Locate the cell with the specified text and output its [X, Y] center coordinate. 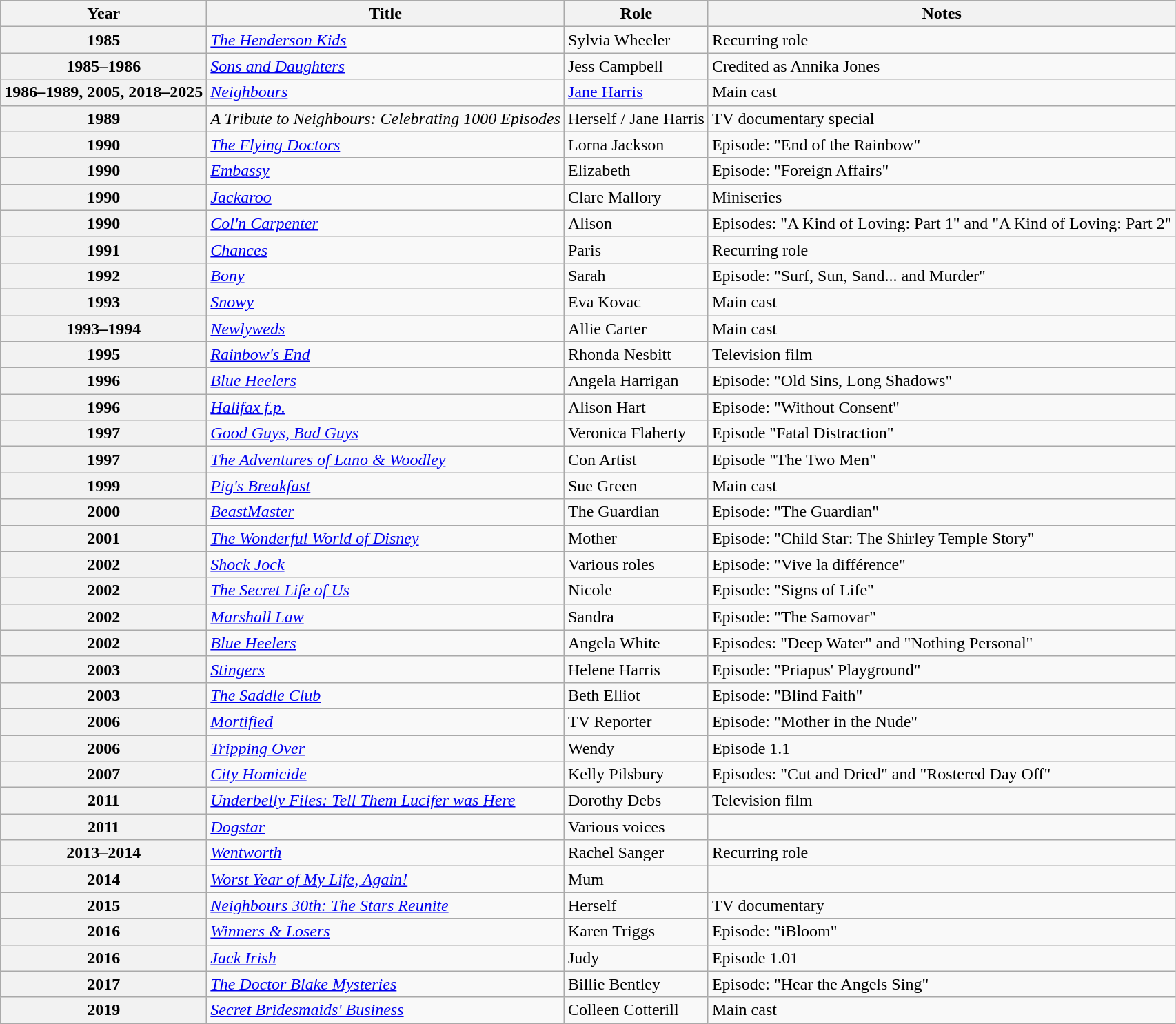
Pig's Breakfast [386, 486]
Colleen Cotterill [636, 1010]
Jess Campbell [636, 66]
Mum [636, 879]
TV documentary special [942, 119]
Episode: "Vive la différence" [942, 564]
2019 [103, 1010]
Wentworth [386, 853]
Herself / Jane Harris [636, 119]
Episodes: "Deep Water" and "Nothing Personal" [942, 643]
The Flying Doctors [386, 145]
2014 [103, 879]
Tripping Over [386, 748]
The Guardian [636, 512]
1991 [103, 249]
Episode 1.1 [942, 748]
Mortified [386, 721]
Snowy [386, 302]
Col'n Carpenter [386, 223]
2017 [103, 984]
2013–2014 [103, 853]
Episode "The Two Men" [942, 460]
Herself [636, 905]
Episode: "Blind Faith" [942, 695]
Mother [636, 538]
Episode 1.01 [942, 958]
Sandra [636, 617]
Helene Harris [636, 669]
Episode: "Foreign Affairs" [942, 171]
Alison [636, 223]
Credited as Annika Jones [942, 66]
The Saddle Club [386, 695]
City Homicide [386, 775]
1993 [103, 302]
2001 [103, 538]
Jane Harris [636, 92]
Year [103, 14]
1986–1989, 2005, 2018–2025 [103, 92]
Sue Green [636, 486]
Halifax f.p. [386, 407]
Episode: "End of the Rainbow" [942, 145]
Episode: "Hear the Angels Sing" [942, 984]
Karen Triggs [636, 932]
Episode: "Signs of Life" [942, 591]
Worst Year of My Life, Again! [386, 879]
2015 [103, 905]
Sons and Daughters [386, 66]
2000 [103, 512]
Jack Irish [386, 958]
Stingers [386, 669]
1985 [103, 40]
Judy [636, 958]
Angela Harrigan [636, 381]
Con Artist [636, 460]
Episodes: "A Kind of Loving: Part 1" and "A Kind of Loving: Part 2" [942, 223]
The Wonderful World of Disney [386, 538]
Kelly Pilsbury [636, 775]
Rainbow's End [386, 355]
Neighbours 30th: The Stars Reunite [386, 905]
Secret Bridesmaids' Business [386, 1010]
Dogstar [386, 827]
Episode: "Surf, Sun, Sand... and Murder" [942, 276]
Notes [942, 14]
Jackaroo [386, 197]
Episode: "Mother in the Nude" [942, 721]
Episode: "The Samovar" [942, 617]
1985–1986 [103, 66]
Newlyweds [386, 329]
Billie Bentley [636, 984]
Alison Hart [636, 407]
Angela White [636, 643]
Episode: "Priapus' Playground" [942, 669]
Beth Elliot [636, 695]
1989 [103, 119]
Paris [636, 249]
The Henderson Kids [386, 40]
Winners & Losers [386, 932]
The Adventures of Lano & Woodley [386, 460]
TV Reporter [636, 721]
Episode: "The Guardian" [942, 512]
Dorothy Debs [636, 801]
2007 [103, 775]
Episode: "iBloom" [942, 932]
Episode "Fatal Distraction" [942, 433]
Lorna Jackson [636, 145]
Marshall Law [386, 617]
The Secret Life of Us [386, 591]
Title [386, 14]
Episode: "Without Consent" [942, 407]
Role [636, 14]
Bony [386, 276]
Rhonda Nesbitt [636, 355]
Embassy [386, 171]
Episodes: "Cut and Dried" and "Rostered Day Off" [942, 775]
Chances [386, 249]
The Doctor Blake Mysteries [386, 984]
Various voices [636, 827]
Underbelly Files: Tell Them Lucifer was Here [386, 801]
Shock Jock [386, 564]
Clare Mallory [636, 197]
1999 [103, 486]
Elizabeth [636, 171]
Allie Carter [636, 329]
BeastMaster [386, 512]
A Tribute to Neighbours: Celebrating 1000 Episodes [386, 119]
Wendy [636, 748]
Good Guys, Bad Guys [386, 433]
Sylvia Wheeler [636, 40]
Various roles [636, 564]
1992 [103, 276]
Neighbours [386, 92]
1995 [103, 355]
Episode: "Child Star: The Shirley Temple Story" [942, 538]
Episode: "Old Sins, Long Shadows" [942, 381]
Rachel Sanger [636, 853]
Eva Kovac [636, 302]
1993–1994 [103, 329]
Miniseries [942, 197]
TV documentary [942, 905]
Nicole [636, 591]
Sarah [636, 276]
Veronica Flaherty [636, 433]
